For the text-containing cell, return its midpoint in [x, y] coordinate format. 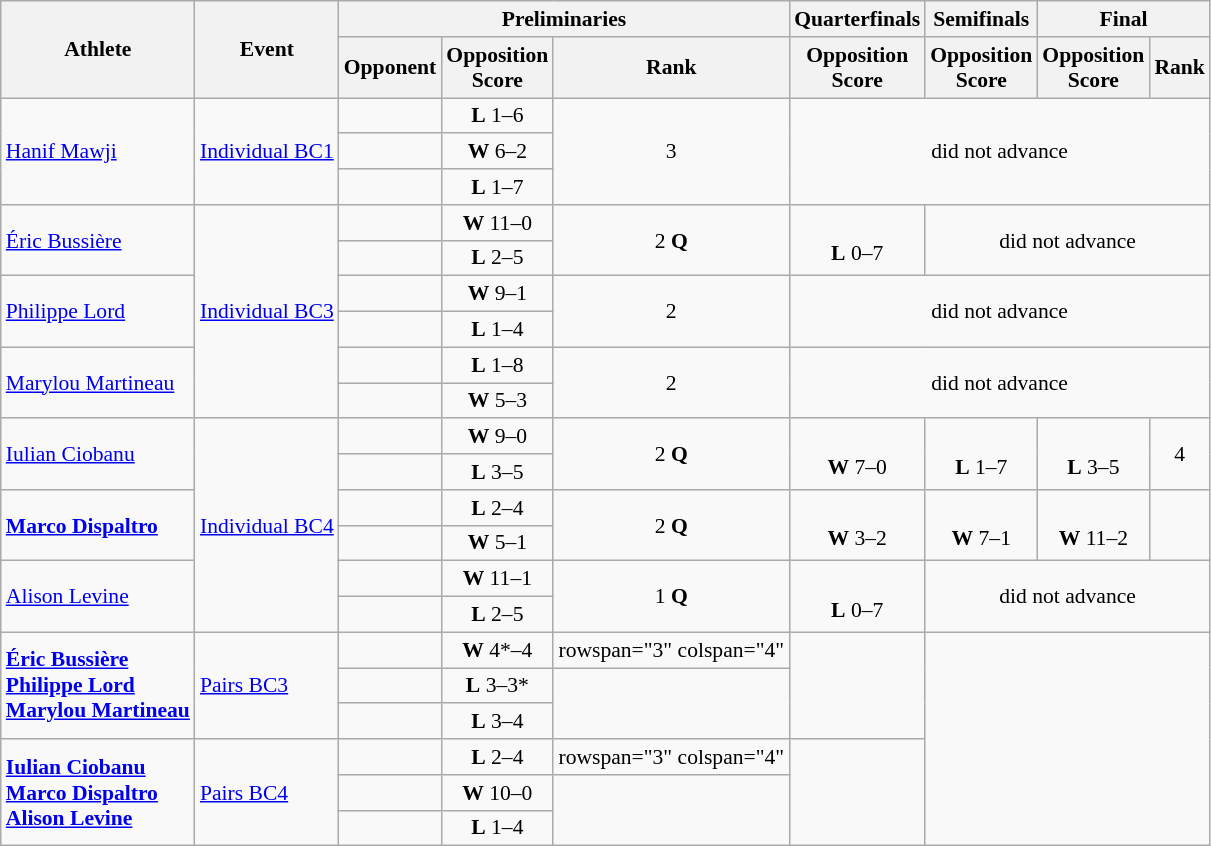
Opponent [390, 68]
1 Q [671, 596]
Athlete [98, 50]
Preliminaries [564, 19]
Semifinals [981, 19]
Pairs BC4 [267, 792]
W 11–1 [497, 579]
3 [671, 152]
Iulian CiobanuMarco DispaltroAlison Levine [98, 792]
Final [1124, 19]
L 3–3* [497, 686]
Éric Bussière [98, 240]
Individual BC1 [267, 152]
Iulian Ciobanu [98, 454]
Marylou Martineau [98, 382]
Individual BC4 [267, 526]
W 5–1 [497, 543]
W 9–0 [497, 437]
L 1–8 [497, 365]
Éric BussièrePhilippe LordMarylou Martineau [98, 686]
W 4*–4 [497, 650]
Marco Dispaltro [98, 526]
Event [267, 50]
W 5–3 [497, 401]
Philippe Lord [98, 312]
W 6–2 [497, 152]
W 9–1 [497, 294]
W 7–1 [981, 526]
Individual BC3 [267, 312]
W 11–0 [497, 223]
L 3–4 [497, 722]
Hanif Mawji [98, 152]
Alison Levine [98, 596]
W 10–0 [497, 793]
W 11–2 [1093, 526]
Pairs BC3 [267, 686]
W 3–2 [857, 526]
Quarterfinals [857, 19]
L 1–6 [497, 116]
4 [1180, 454]
W 7–0 [857, 454]
